Output the (x, y) coordinate of the center of the cell containing the given text.  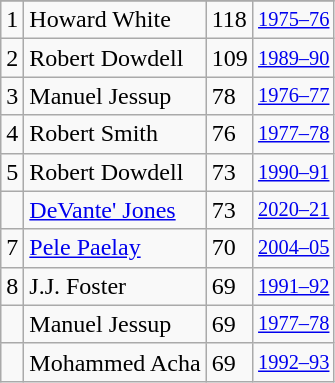
3 (12, 96)
1990–91 (294, 172)
Pele Paelay (115, 248)
Robert Smith (115, 134)
4 (12, 134)
2 (12, 58)
5 (12, 172)
Howard White (115, 20)
109 (230, 58)
2004–05 (294, 248)
76 (230, 134)
1991–92 (294, 286)
DeVante' Jones (115, 210)
118 (230, 20)
1 (12, 20)
1989–90 (294, 58)
J.J. Foster (115, 286)
1975–76 (294, 20)
1976–77 (294, 96)
8 (12, 286)
7 (12, 248)
1992–93 (294, 362)
78 (230, 96)
Mohammed Acha (115, 362)
2020–21 (294, 210)
70 (230, 248)
